Output the [x, y] coordinate of the center of the cell containing the given text.  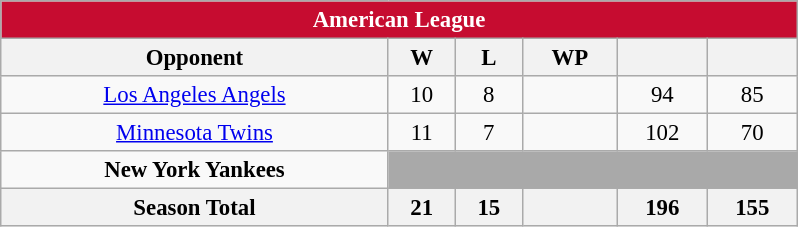
Season Total [194, 208]
Minnesota Twins [194, 133]
94 [662, 95]
8 [488, 95]
21 [422, 208]
15 [488, 208]
WP [570, 58]
70 [752, 133]
11 [422, 133]
L [488, 58]
102 [662, 133]
10 [422, 95]
New York Yankees [194, 170]
85 [752, 95]
Los Angeles Angels [194, 95]
7 [488, 133]
W [422, 58]
Opponent [194, 58]
155 [752, 208]
American League [399, 20]
196 [662, 208]
